Return the (x, y) coordinate for the center point of the cell that contains the specified text.  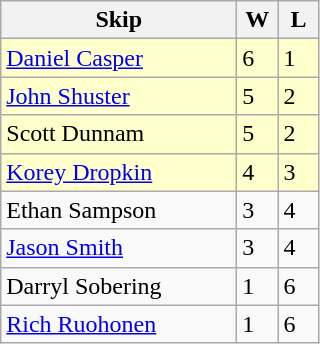
Skip (119, 20)
John Shuster (119, 96)
W (258, 20)
Ethan Sampson (119, 210)
L (298, 20)
Rich Ruohonen (119, 324)
Scott Dunnam (119, 134)
Darryl Sobering (119, 286)
Daniel Casper (119, 58)
Jason Smith (119, 248)
Korey Dropkin (119, 172)
